Return (X, Y) of the center of cell containing provided text 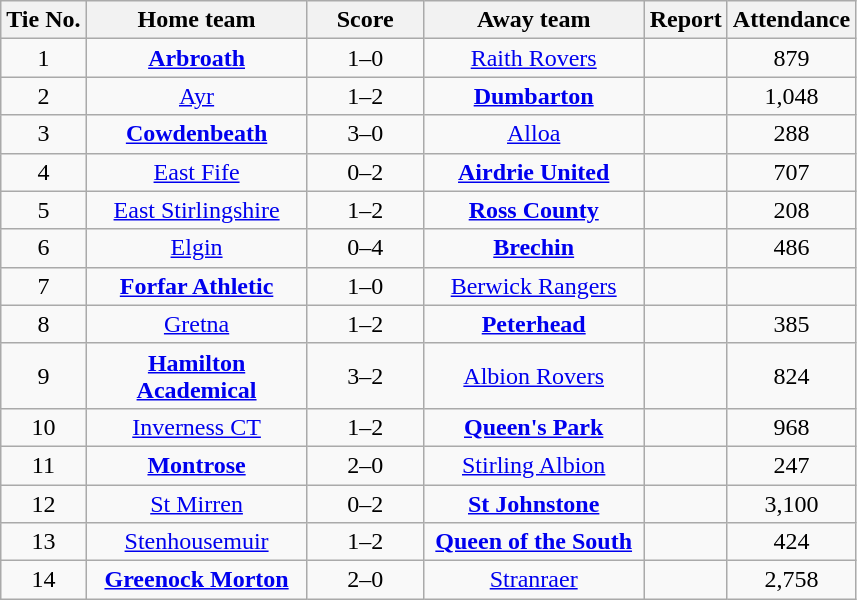
4 (44, 172)
707 (791, 172)
3–2 (365, 376)
3 (44, 134)
Hamilton Academical (196, 376)
Home team (196, 20)
Albion Rovers (534, 376)
385 (791, 324)
Forfar Athletic (196, 286)
Queen's Park (534, 427)
Airdrie United (534, 172)
St Johnstone (534, 503)
14 (44, 580)
Arbroath (196, 58)
Queen of the South (534, 542)
2 (44, 96)
Gretna (196, 324)
Attendance (791, 20)
247 (791, 465)
Greenock Morton (196, 580)
Stranraer (534, 580)
879 (791, 58)
3,100 (791, 503)
8 (44, 324)
Alloa (534, 134)
Score (365, 20)
13 (44, 542)
Cowdenbeath (196, 134)
9 (44, 376)
10 (44, 427)
486 (791, 248)
East Stirlingshire (196, 210)
7 (44, 286)
Ayr (196, 96)
Inverness CT (196, 427)
Ross County (534, 210)
1,048 (791, 96)
Berwick Rangers (534, 286)
Dumbarton (534, 96)
1 (44, 58)
Stirling Albion (534, 465)
424 (791, 542)
Away team (534, 20)
5 (44, 210)
288 (791, 134)
Brechin (534, 248)
11 (44, 465)
Stenhousemuir (196, 542)
208 (791, 210)
Raith Rovers (534, 58)
968 (791, 427)
Montrose (196, 465)
12 (44, 503)
3–0 (365, 134)
0–4 (365, 248)
Tie No. (44, 20)
St Mirren (196, 503)
824 (791, 376)
Elgin (196, 248)
Report (686, 20)
East Fife (196, 172)
6 (44, 248)
Peterhead (534, 324)
2,758 (791, 580)
